Capture the cell that displays the provided text and extract its [X, Y] central coordinate. 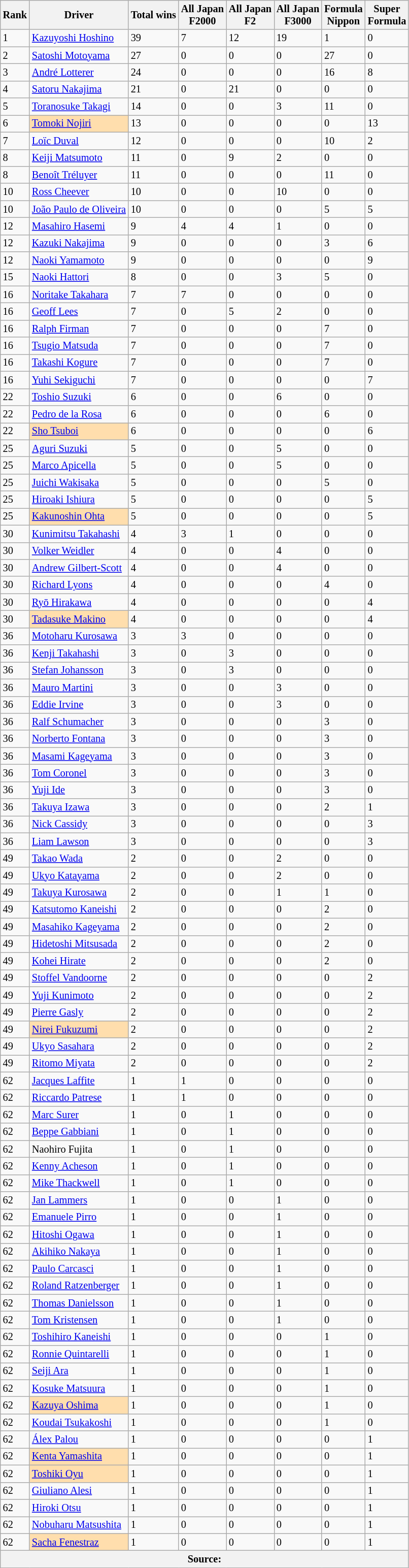
Stefan Johansson [79, 670]
Marc Surer [79, 1115]
Total wins [153, 15]
Geoff Lees [79, 311]
Ralph Firman [79, 329]
Juichi Wakisaka [79, 482]
Kunimitsu Takahashi [79, 534]
Koudai Tsukakoshi [79, 1422]
Hidetoshi Mitsusada [79, 944]
Paulo Carcasci [79, 1268]
Takuya Izawa [79, 807]
Takao Wada [79, 859]
Aguri Suzuki [79, 448]
All JapanF2 [250, 15]
Hiroki Otsu [79, 1508]
Mike Thackwell [79, 1183]
Kazuya Oshima [79, 1405]
Nirei Fukuzumi [79, 1029]
Kohei Hirate [79, 961]
Naoki Hattori [79, 277]
39 [153, 38]
Naoki Yamamoto [79, 260]
João Paulo de Oliveira [79, 209]
Mauro Martini [79, 688]
Ross Cheever [79, 192]
SuperFormula [387, 15]
Masahiro Hasemi [79, 226]
Sho Tsuboi [79, 431]
Thomas Danielsson [79, 1303]
14 [153, 107]
Nick Cassidy [79, 824]
All JapanF3000 [298, 15]
Ralf Schumacher [79, 722]
Driver [79, 15]
Ryō Hirakawa [79, 602]
Loïc Duval [79, 141]
Ritomo Miyata [79, 1063]
Seiji Ara [79, 1371]
Naohiro Fujita [79, 1149]
Hiroaki Ishiura [79, 500]
Yuji Kunimoto [79, 995]
Noritake Takahara [79, 295]
Benoît Tréluyer [79, 175]
Hitoshi Ogawa [79, 1234]
Richard Lyons [79, 585]
Jan Lammers [79, 1200]
Kenta Yamashita [79, 1456]
Masahiko Kageyama [79, 927]
Yuji Ide [79, 790]
Tomoki Nojiri [79, 123]
Toranosuke Takagi [79, 107]
Tom Coronel [79, 773]
Nobuharu Matsushita [79, 1525]
Beppe Gabbiani [79, 1132]
Toshiki Oyu [79, 1474]
Volker Weidler [79, 551]
Tadasuke Makino [79, 619]
Pierre Gasly [79, 1012]
Liam Lawson [79, 841]
Satoru Nakajima [79, 89]
Motoharu Kurosawa [79, 636]
Ukyo Sasahara [79, 1047]
Takashi Kogure [79, 363]
Riccardo Patrese [79, 1098]
All JapanF2000 [202, 15]
Pedro de la Rosa [79, 414]
19 [298, 38]
Álex Palou [79, 1440]
Toshio Suzuki [79, 397]
Kenny Acheson [79, 1166]
Kakunoshin Ohta [79, 516]
Andrew Gilbert-Scott [79, 568]
Akihiko Nakaya [79, 1252]
Source: [204, 1559]
Rank [15, 15]
Giuliano Alesi [79, 1491]
Kazuyoshi Hoshino [79, 38]
Tom Kristensen [79, 1320]
FormulaNippon [344, 15]
Yuhi Sekiguchi [79, 380]
Roland Ratzenberger [79, 1286]
Stoffel Vandoorne [79, 978]
24 [153, 72]
Ronnie Quintarelli [79, 1354]
Jacques Laffite [79, 1081]
Eddie Irvine [79, 705]
Kenji Takahashi [79, 654]
Katsutomo Kaneishi [79, 909]
Emanuele Pirro [79, 1217]
Sacha Fenestraz [79, 1542]
Takuya Kurosawa [79, 893]
Satoshi Motoyama [79, 55]
Tsugio Matsuda [79, 346]
Toshihiro Kaneishi [79, 1337]
Kazuki Nakajima [79, 243]
15 [15, 277]
Marco Apicella [79, 465]
Masami Kageyama [79, 756]
Keiji Matsumoto [79, 158]
Norberto Fontana [79, 739]
Ukyo Katayama [79, 875]
Kosuke Matsuura [79, 1388]
André Lotterer [79, 72]
